Output the (X, Y) coordinate of the center of the cell containing the given text.  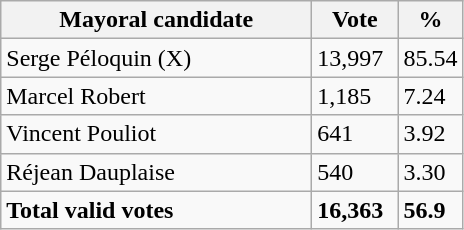
13,997 (355, 58)
7.24 (430, 96)
540 (355, 172)
1,185 (355, 96)
641 (355, 134)
Serge Péloquin (X) (156, 58)
3.92 (430, 134)
Marcel Robert (156, 96)
56.9 (430, 210)
Vincent Pouliot (156, 134)
Vote (355, 20)
85.54 (430, 58)
Mayoral candidate (156, 20)
Réjean Dauplaise (156, 172)
% (430, 20)
16,363 (355, 210)
3.30 (430, 172)
Total valid votes (156, 210)
